Return the (X, Y) coordinate for the center point of the cell that contains the specified text.  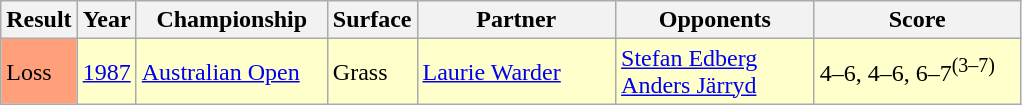
Year (106, 20)
Partner (516, 20)
Opponents (716, 20)
Score (917, 20)
Laurie Warder (516, 72)
Stefan Edberg Anders Järryd (716, 72)
4–6, 4–6, 6–7(3–7) (917, 72)
Loss (39, 72)
1987 (106, 72)
Surface (372, 20)
Grass (372, 72)
Championship (232, 20)
Australian Open (232, 72)
Result (39, 20)
